Scan for the cell matching the given text and deliver its (x, y) coordinate at center. 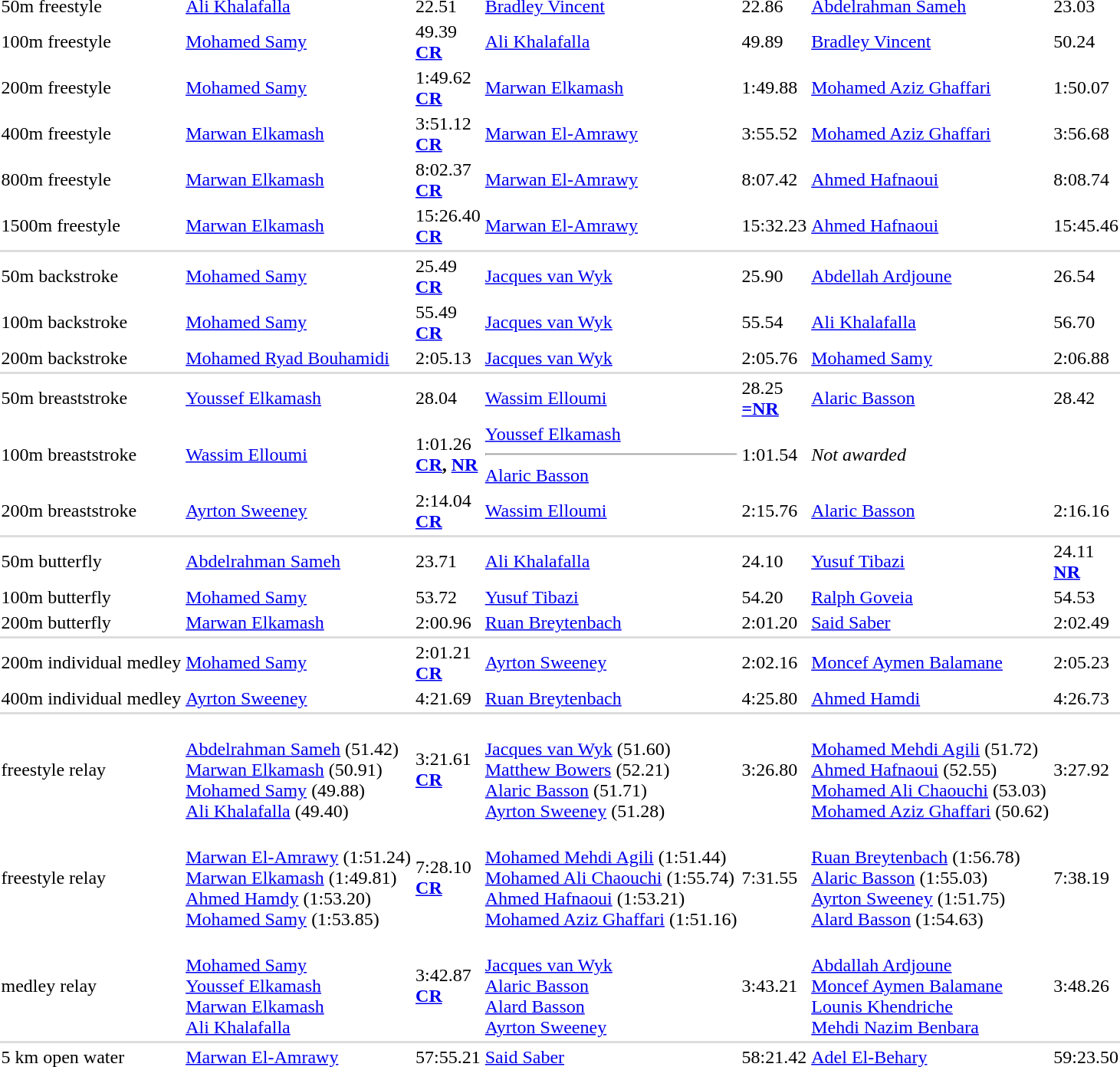
1:01.54 (774, 455)
Jacques van Wyk (51.60)Matthew Bowers (52.21)Alaric Basson (51.71)Ayrton Sweeney (51.28) (611, 770)
3:27.92 (1086, 770)
2:02.16 (774, 662)
Mohamed Mehdi Agili (51.72)Ahmed Hafnaoui (52.55)Mohamed Ali Chaouchi (53.03)Mohamed Aziz Ghaffari (50.62) (931, 770)
Youssef Elkamash (299, 399)
54.20 (774, 597)
Bradley Vincent (931, 41)
2:05.13 (448, 358)
28.42 (1086, 399)
15:45.46 (1086, 225)
8:08.74 (1086, 179)
50.24 (1086, 41)
4:26.73 (1086, 698)
Abdallah ArdjouneMoncef Aymen BalamaneLounis KhendricheMehdi Nazim Benbara (931, 986)
56.70 (1086, 322)
23.71 (448, 561)
2:15.76 (774, 511)
4:25.80 (774, 698)
Moncef Aymen Balamane (931, 662)
200m freestyle (91, 87)
800m freestyle (91, 179)
Abdellah Ardjoune (931, 276)
3:21.61CR (448, 770)
8:02.37CR (448, 179)
2:00.96 (448, 622)
400m individual medley (91, 698)
2:02.49 (1086, 622)
2:16.16 (1086, 511)
100m breaststroke (91, 455)
7:31.55 (774, 878)
50m butterfly (91, 561)
Ruan Breytenbach (1:56.78)Alaric Basson (1:55.03)Ayrton Sweeney (1:51.75)Alard Basson (1:54.63) (931, 878)
Ahmed Hamdi (931, 698)
25.90 (774, 276)
3:26.80 (774, 770)
4:21.69 (448, 698)
3:48.26 (1086, 986)
2:05.76 (774, 358)
54.53 (1086, 597)
Abdelrahman Sameh (51.42)Marwan Elkamash (50.91)Mohamed Samy (49.88)Ali Khalafalla (49.40) (299, 770)
2:05.23 (1086, 662)
200m breaststroke (91, 511)
8:07.42 (774, 179)
Said Saber (931, 622)
7:38.19 (1086, 878)
Ralph Goveia (931, 597)
1500m freestyle (91, 225)
3:43.21 (774, 986)
15:26.40CR (448, 225)
24.10 (774, 561)
55.54 (774, 322)
2:14.04CR (448, 511)
2:06.88 (1086, 358)
50m breaststroke (91, 399)
Abdelrahman Sameh (299, 561)
100m freestyle (91, 41)
200m individual medley (91, 662)
49.39CR (448, 41)
50m backstroke (91, 276)
3:42.87CR (448, 986)
3:51.12CR (448, 133)
medley relay (91, 986)
Mohamed SamyYoussef ElkamashMarwan ElkamashAli Khalafalla (299, 986)
15:32.23 (774, 225)
55.49CR (448, 322)
100m butterfly (91, 597)
1:49.62CR (448, 87)
28.04 (448, 399)
400m freestyle (91, 133)
2:01.20 (774, 622)
28.25=NR (774, 399)
3:55.52 (774, 133)
2:01.21CR (448, 662)
Jacques van WykAlaric BassonAlard BassonAyrton Sweeney (611, 986)
Not awarded (965, 455)
3:56.68 (1086, 133)
200m backstroke (91, 358)
25.49CR (448, 276)
24.11NR (1086, 561)
Youssef ElkamashAlaric Basson (611, 455)
26.54 (1086, 276)
7:28.10CR (448, 878)
1:50.07 (1086, 87)
53.72 (448, 597)
Mohamed Ryad Bouhamidi (299, 358)
Marwan El-Amrawy (1:51.24)Marwan Elkamash (1:49.81)Ahmed Hamdy (1:53.20)Mohamed Samy (1:53.85) (299, 878)
100m backstroke (91, 322)
1:49.88 (774, 87)
49.89 (774, 41)
200m butterfly (91, 622)
1:01.26CR, NR (448, 455)
Mohamed Mehdi Agili (1:51.44)Mohamed Ali Chaouchi (1:55.74)Ahmed Hafnaoui (1:53.21)Mohamed Aziz Ghaffari (1:51.16) (611, 878)
